From the cell containing the given text, extract its center point as [X, Y] coordinate. 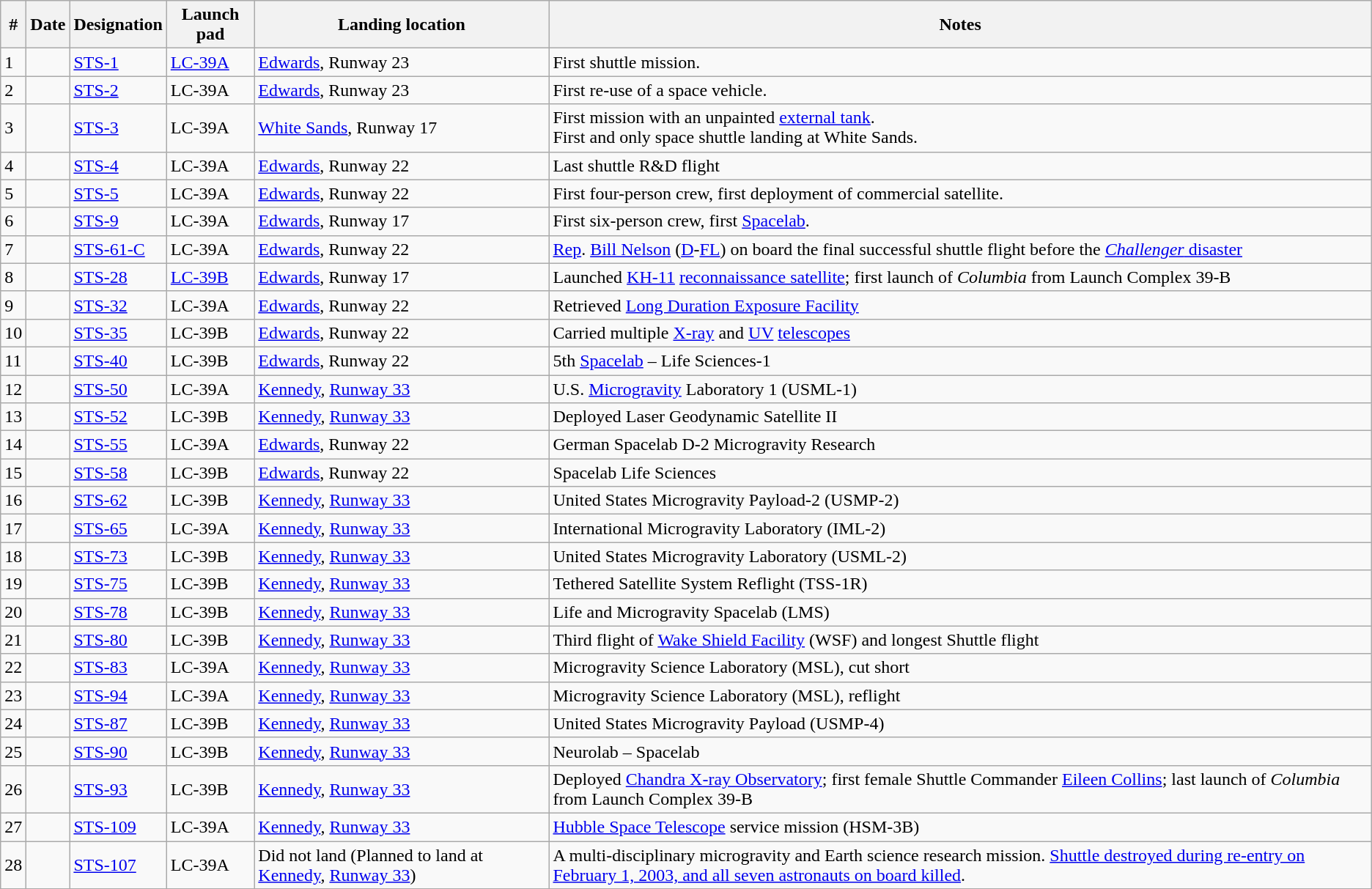
STS-55 [118, 445]
STS-73 [118, 556]
STS-61-C [118, 249]
18 [13, 556]
3 [13, 128]
STS-65 [118, 528]
STS-35 [118, 333]
20 [13, 612]
15 [13, 473]
STS-50 [118, 389]
Did not land (Planned to land at Kennedy, Runway 33) [402, 865]
Notes [960, 25]
STS-1 [118, 62]
7 [13, 249]
First six-person crew, first Spacelab. [960, 221]
Date [48, 25]
United States Microgravity Payload-2 (USMP-2) [960, 501]
Microgravity Science Laboratory (MSL), reflight [960, 696]
First shuttle mission. [960, 62]
STS-28 [118, 277]
13 [13, 417]
United States Microgravity Payload (USMP-4) [960, 723]
11 [13, 361]
26 [13, 789]
19 [13, 584]
1 [13, 62]
German Spacelab D-2 Microgravity Research [960, 445]
Tethered Satellite System Reflight (TSS-1R) [960, 584]
STS-5 [118, 193]
16 [13, 501]
10 [13, 333]
24 [13, 723]
International Microgravity Laboratory (IML-2) [960, 528]
12 [13, 389]
STS-80 [118, 640]
STS-83 [118, 668]
STS-109 [118, 827]
28 [13, 865]
STS-93 [118, 789]
STS-40 [118, 361]
Carried multiple X-ray and UV telescopes [960, 333]
First four-person crew, first deployment of commercial satellite. [960, 193]
2 [13, 90]
STS-4 [118, 166]
United States Microgravity Laboratory (USML-2) [960, 556]
STS-3 [118, 128]
STS-32 [118, 305]
9 [13, 305]
U.S. Microgravity Laboratory 1 (USML-1) [960, 389]
STS-52 [118, 417]
STS-87 [118, 723]
Rep. Bill Nelson (D-FL) on board the final successful shuttle flight before the Challenger disaster [960, 249]
5th Spacelab – Life Sciences-1 [960, 361]
Hubble Space Telescope service mission (HSM-3B) [960, 827]
STS-58 [118, 473]
First re-use of a space vehicle. [960, 90]
STS-78 [118, 612]
First mission with an unpainted external tank.First and only space shuttle landing at White Sands. [960, 128]
21 [13, 640]
Retrieved Long Duration Exposure Facility [960, 305]
STS-2 [118, 90]
Deployed Laser Geodynamic Satellite II [960, 417]
17 [13, 528]
Launched KH-11 reconnaissance satellite; first launch of Columbia from Launch Complex 39-B [960, 277]
Last shuttle R&D flight [960, 166]
22 [13, 668]
4 [13, 166]
STS-90 [118, 751]
Spacelab Life Sciences [960, 473]
25 [13, 751]
Designation [118, 25]
Launch pad [210, 25]
23 [13, 696]
Microgravity Science Laboratory (MSL), cut short [960, 668]
8 [13, 277]
5 [13, 193]
Deployed Chandra X-ray Observatory; first female Shuttle Commander Eileen Collins; last launch of Columbia from Launch Complex 39-B [960, 789]
6 [13, 221]
White Sands, Runway 17 [402, 128]
STS-62 [118, 501]
STS-75 [118, 584]
# [13, 25]
STS-9 [118, 221]
14 [13, 445]
Neurolab – Spacelab [960, 751]
Life and Microgravity Spacelab (LMS) [960, 612]
Third flight of Wake Shield Facility (WSF) and longest Shuttle flight [960, 640]
STS-94 [118, 696]
27 [13, 827]
STS-107 [118, 865]
Landing location [402, 25]
